Locate the cell with the specified text and output its [x, y] center coordinate. 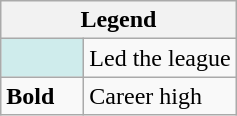
Led the league [160, 58]
Career high [160, 96]
Bold [42, 96]
Legend [118, 20]
